Output the [X, Y] coordinate of the center of the cell containing the given text.  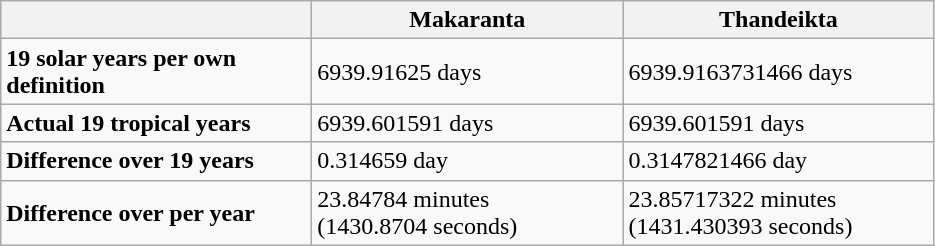
19 solar years per own definition [156, 72]
Makaranta [468, 20]
23.85717322 minutes (1431.430393 seconds) [778, 212]
Difference over 19 years [156, 161]
Actual 19 tropical years [156, 123]
Thandeikta [778, 20]
23.84784 minutes (1430.8704 seconds) [468, 212]
Difference over per year [156, 212]
6939.91625 days [468, 72]
0.314659 day [468, 161]
0.3147821466 day [778, 161]
6939.9163731466 days [778, 72]
